Extract the (X, Y) coordinate from the center of the cell holding the provided text.  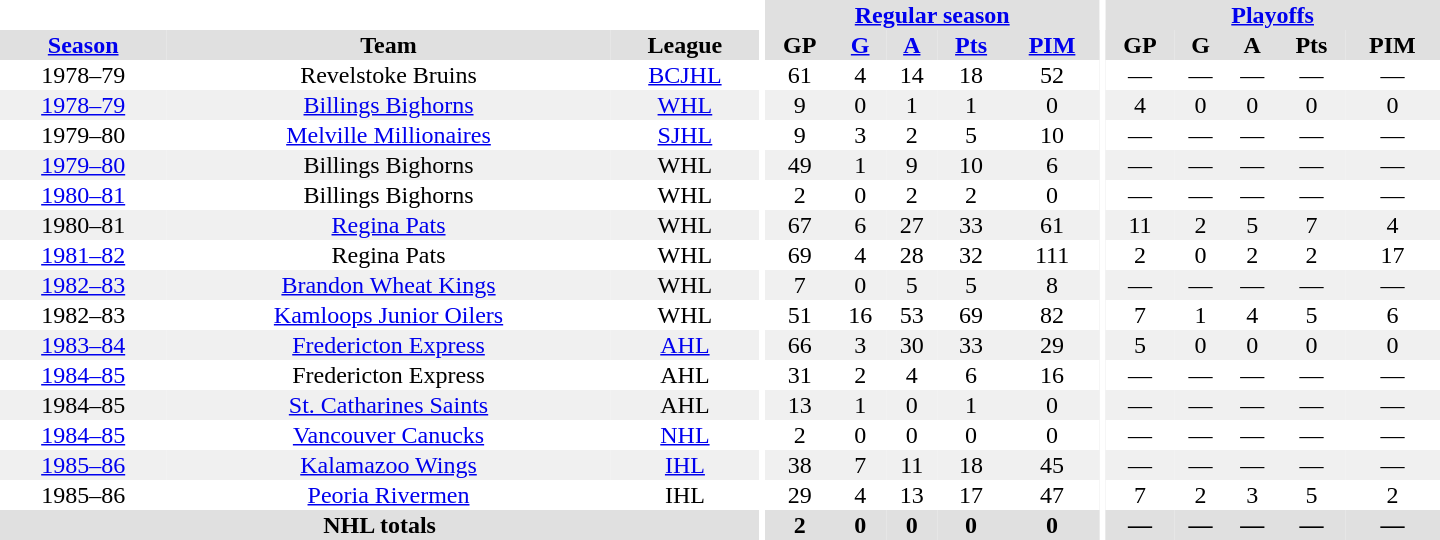
111 (1052, 255)
53 (912, 315)
67 (800, 225)
Vancouver Canucks (388, 435)
45 (1052, 465)
SJHL (686, 135)
Kamloops Junior Oilers (388, 315)
28 (912, 255)
NHL (686, 435)
Revelstoke Bruins (388, 75)
38 (800, 465)
NHL totals (380, 525)
32 (972, 255)
49 (800, 165)
14 (912, 75)
Team (388, 45)
League (686, 45)
Regular season (932, 15)
Kalamazoo Wings (388, 465)
27 (912, 225)
Melville Millionaires (388, 135)
Brandon Wheat Kings (388, 285)
1983–84 (83, 345)
BCJHL (686, 75)
St. Catharines Saints (388, 405)
82 (1052, 315)
Playoffs (1272, 15)
31 (800, 375)
66 (800, 345)
8 (1052, 285)
52 (1052, 75)
51 (800, 315)
1981–82 (83, 255)
47 (1052, 495)
Season (83, 45)
30 (912, 345)
Peoria Rivermen (388, 495)
